Provide the (x, y) coordinate of the cell's center where the given text is located.  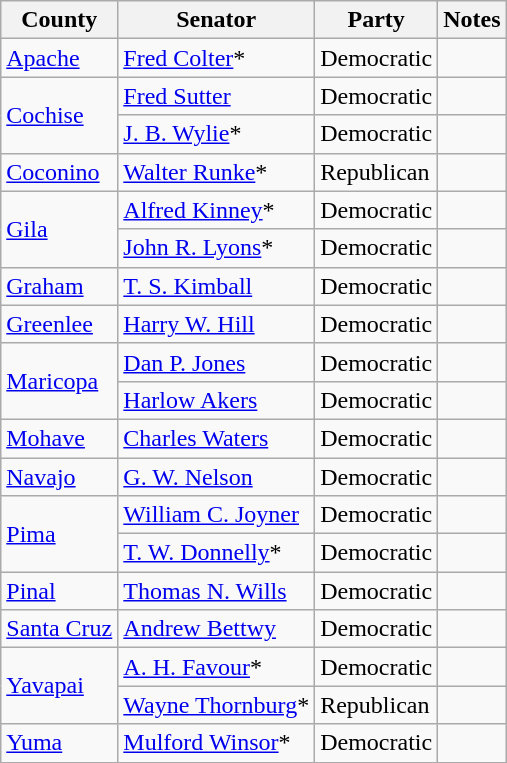
Yavapai (60, 686)
J. B. Wylie* (216, 134)
T. W. Donnelly* (216, 553)
Notes (472, 20)
G. W. Nelson (216, 477)
Pima (60, 534)
County (60, 20)
Dan P. Jones (216, 362)
Santa Cruz (60, 629)
William C. Joyner (216, 515)
Senator (216, 20)
Thomas N. Wills (216, 591)
Apache (60, 58)
Cochise (60, 115)
Wayne Thornburg* (216, 705)
Maricopa (60, 381)
A. H. Favour* (216, 667)
Walter Runke* (216, 172)
Harry W. Hill (216, 324)
T. S. Kimball (216, 286)
Mohave (60, 438)
Navajo (60, 477)
Pinal (60, 591)
Andrew Bettwy (216, 629)
John R. Lyons* (216, 248)
Mulford Winsor* (216, 743)
Graham (60, 286)
Gila (60, 229)
Charles Waters (216, 438)
Party (376, 20)
Fred Sutter (216, 96)
Yuma (60, 743)
Fred Colter* (216, 58)
Greenlee (60, 324)
Alfred Kinney* (216, 210)
Harlow Akers (216, 400)
Coconino (60, 172)
